Extract the [x, y] coordinate from the center of the cell holding the provided text.  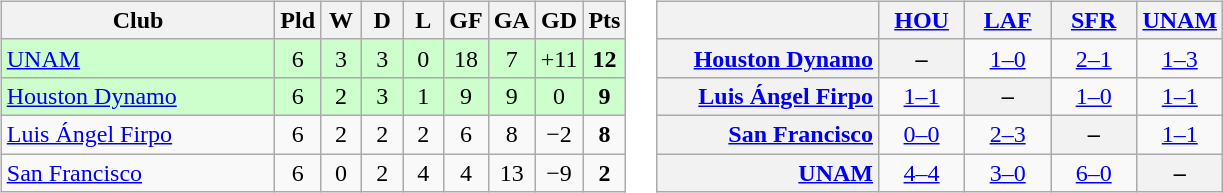
4–4 [922, 173]
7 [512, 58]
1 [424, 96]
LAF [1008, 20]
2–3 [1008, 134]
L [424, 20]
+11 [559, 58]
GF [466, 20]
−2 [559, 134]
GD [559, 20]
GA [512, 20]
Club [138, 20]
−9 [559, 173]
1–3 [1180, 58]
13 [512, 173]
Pts [604, 20]
3–0 [1008, 173]
W [342, 20]
HOU [922, 20]
18 [466, 58]
D [382, 20]
Pld [298, 20]
12 [604, 58]
2–1 [1094, 58]
SFR [1094, 20]
6–0 [1094, 173]
0–0 [922, 134]
